From the cell containing the given text, extract its center point as (x, y) coordinate. 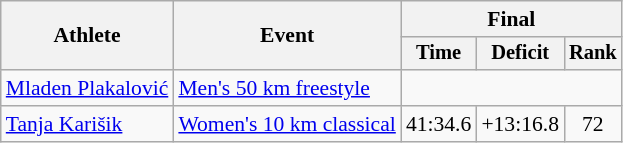
41:34.6 (438, 124)
Time (438, 54)
Women's 10 km classical (287, 124)
72 (593, 124)
Men's 50 km freestyle (287, 88)
Athlete (88, 36)
Final (512, 19)
Rank (593, 54)
Tanja Karišik (88, 124)
+13:16.8 (520, 124)
Event (287, 36)
Deficit (520, 54)
Mladen Plakalović (88, 88)
